Return (x, y) of the center of cell containing provided text 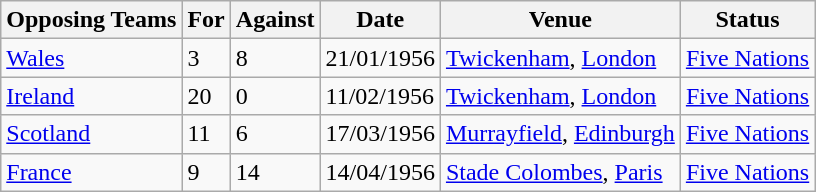
14 (275, 172)
Against (275, 20)
Status (747, 20)
14/04/1956 (380, 172)
17/03/1956 (380, 134)
Stade Colombes, Paris (560, 172)
France (92, 172)
Ireland (92, 96)
6 (275, 134)
8 (275, 58)
Wales (92, 58)
21/01/1956 (380, 58)
3 (206, 58)
11/02/1956 (380, 96)
Murrayfield, Edinburgh (560, 134)
Venue (560, 20)
20 (206, 96)
9 (206, 172)
Date (380, 20)
0 (275, 96)
For (206, 20)
Scotland (92, 134)
11 (206, 134)
Opposing Teams (92, 20)
